Identify which cell holds the provided text, then report its (x, y) central coordinate. 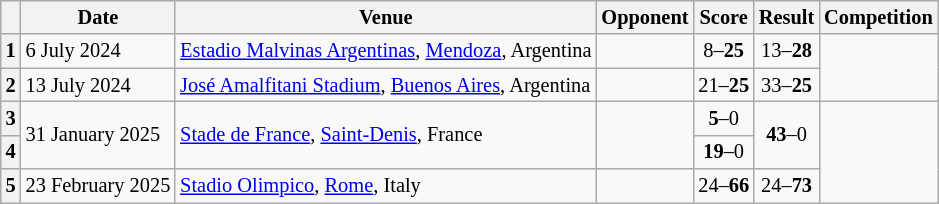
Opponent (644, 17)
43–0 (786, 134)
5–0 (724, 118)
Result (786, 17)
24–66 (724, 186)
4 (11, 152)
3 (11, 118)
Stadio Olimpico, Rome, Italy (386, 186)
31 January 2025 (98, 134)
13 July 2024 (98, 85)
33–25 (786, 85)
13–28 (786, 51)
Stade de France, Saint-Denis, France (386, 134)
Score (724, 17)
José Amalfitani Stadium, Buenos Aires, Argentina (386, 85)
Competition (878, 17)
2 (11, 85)
1 (11, 51)
Date (98, 17)
6 July 2024 (98, 51)
Venue (386, 17)
21–25 (724, 85)
24–73 (786, 186)
Estadio Malvinas Argentinas, Mendoza, Argentina (386, 51)
5 (11, 186)
8–25 (724, 51)
23 February 2025 (98, 186)
19–0 (724, 152)
